Extract the [x, y] coordinate from the center of the cell holding the provided text.  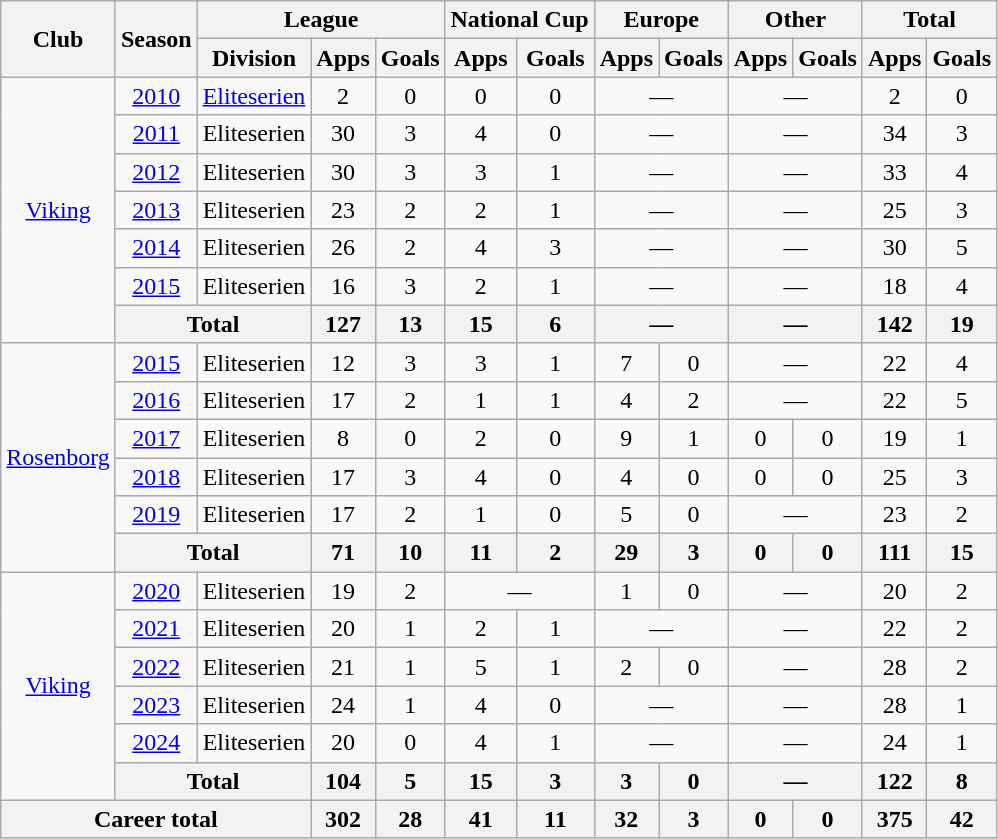
2011 [156, 134]
2021 [156, 629]
2022 [156, 667]
2023 [156, 705]
12 [343, 362]
42 [962, 819]
2013 [156, 210]
41 [481, 819]
2016 [156, 400]
33 [894, 172]
127 [343, 324]
34 [894, 134]
Division [254, 58]
Season [156, 39]
302 [343, 819]
21 [343, 667]
32 [626, 819]
League [321, 20]
16 [343, 286]
9 [626, 438]
Europe [661, 20]
Other [795, 20]
26 [343, 248]
2017 [156, 438]
2018 [156, 477]
2020 [156, 591]
Rosenborg [58, 457]
142 [894, 324]
6 [556, 324]
111 [894, 553]
71 [343, 553]
104 [343, 781]
Club [58, 39]
13 [410, 324]
7 [626, 362]
122 [894, 781]
29 [626, 553]
2010 [156, 96]
Career total [156, 819]
18 [894, 286]
National Cup [520, 20]
10 [410, 553]
375 [894, 819]
2024 [156, 743]
2019 [156, 515]
2014 [156, 248]
2012 [156, 172]
